Detect which cell encompasses the target text, then output its (x, y) center coordinate. 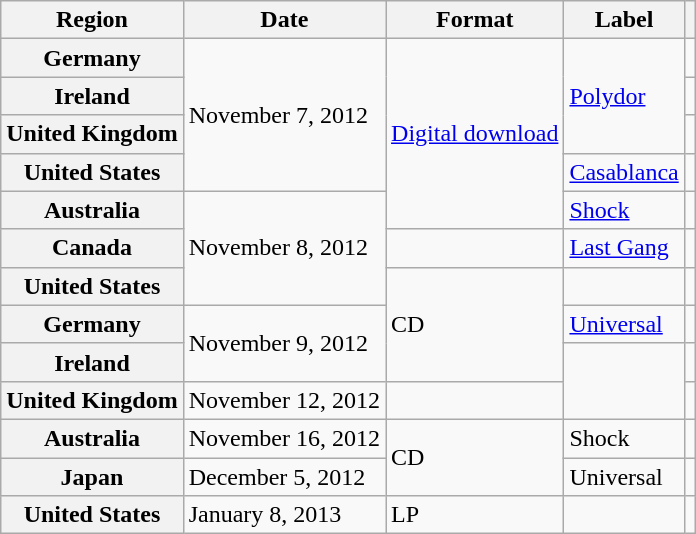
Format (475, 20)
Canada (92, 248)
November 16, 2012 (284, 438)
January 8, 2013 (284, 515)
November 7, 2012 (284, 115)
November 8, 2012 (284, 248)
Casablanca (624, 172)
Polydor (624, 96)
December 5, 2012 (284, 477)
November 9, 2012 (284, 343)
Japan (92, 477)
Region (92, 20)
November 12, 2012 (284, 400)
LP (475, 515)
Last Gang (624, 248)
Digital download (475, 134)
Label (624, 20)
Date (284, 20)
